Detect which cell encompasses the target text, then output its [x, y] center coordinate. 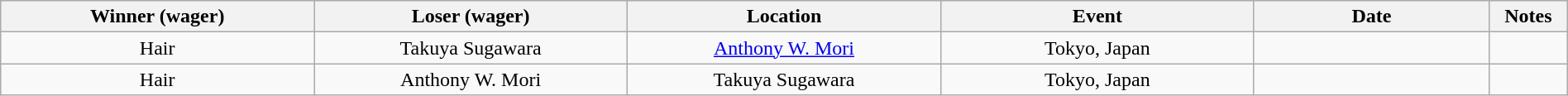
Loser (wager) [471, 17]
Winner (wager) [157, 17]
Date [1371, 17]
Notes [1528, 17]
Event [1097, 17]
Location [784, 17]
